Locate the cell with the specified text and output its [x, y] center coordinate. 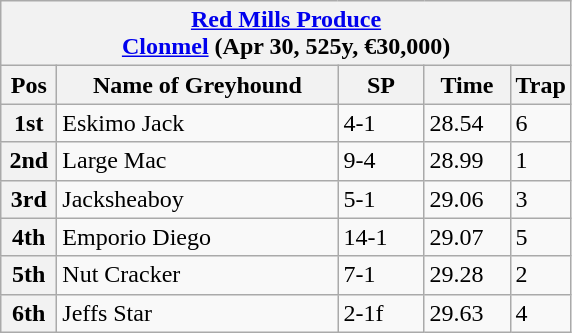
Large Mac [198, 161]
Emporio Diego [198, 237]
Pos [29, 85]
3 [540, 199]
1 [540, 161]
14-1 [381, 237]
6 [540, 123]
4 [540, 313]
Nut Cracker [198, 275]
Jeffs Star [198, 313]
Red Mills Produce Clonmel (Apr 30, 525y, €30,000) [286, 34]
Jacksheaboy [198, 199]
28.54 [467, 123]
2nd [29, 161]
SP [381, 85]
7-1 [381, 275]
Eskimo Jack [198, 123]
29.63 [467, 313]
6th [29, 313]
3rd [29, 199]
4-1 [381, 123]
Time [467, 85]
5th [29, 275]
Trap [540, 85]
4th [29, 237]
29.28 [467, 275]
29.07 [467, 237]
9-4 [381, 161]
29.06 [467, 199]
Name of Greyhound [198, 85]
1st [29, 123]
2-1f [381, 313]
5-1 [381, 199]
28.99 [467, 161]
5 [540, 237]
2 [540, 275]
